Capture the cell that displays the provided text and extract its [x, y] central coordinate. 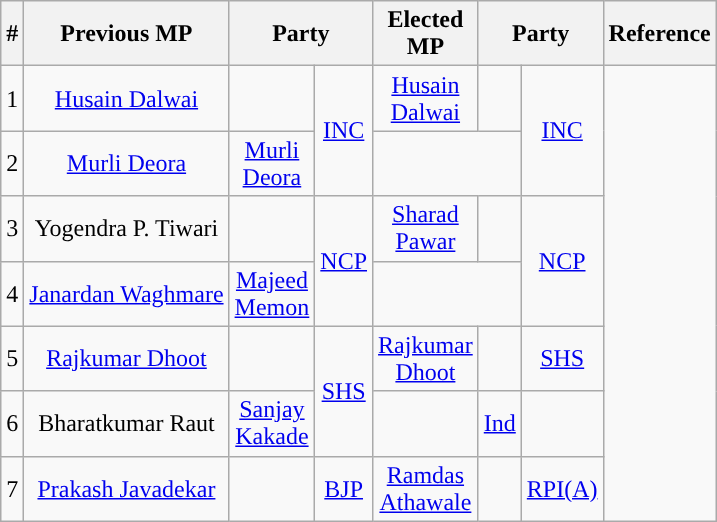
Majeed Memon [272, 294]
Bharatkumar Raut [126, 424]
Elected MP [426, 34]
Reference [660, 34]
Ind [500, 424]
RPI(A) [562, 488]
Ramdas Athawale [426, 488]
Sanjay Kakade [272, 424]
# [12, 34]
Prakash Javadekar [126, 488]
7 [12, 488]
Sharad Pawar [426, 228]
5 [12, 358]
Janardan Waghmare [126, 294]
6 [12, 424]
BJP [344, 488]
2 [12, 164]
3 [12, 228]
Yogendra P. Tiwari [126, 228]
4 [12, 294]
Previous MP [126, 34]
1 [12, 98]
